From the cell containing the given text, extract its center point as [X, Y] coordinate. 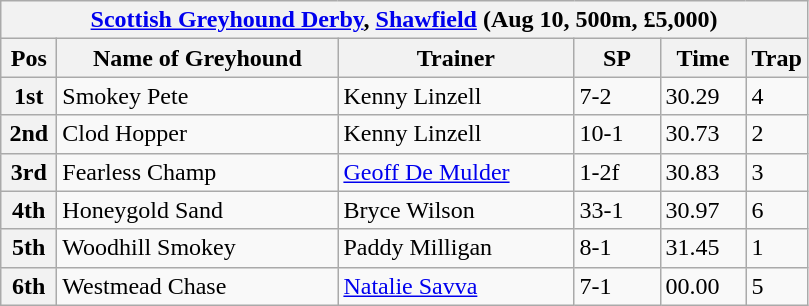
1st [29, 96]
30.97 [703, 210]
8-1 [617, 248]
Woodhill Smokey [198, 248]
Smokey Pete [198, 96]
7-1 [617, 286]
31.45 [703, 248]
Trap [776, 58]
5th [29, 248]
4th [29, 210]
Bryce Wilson [456, 210]
1 [776, 248]
1-2f [617, 172]
2nd [29, 134]
Natalie Savva [456, 286]
6th [29, 286]
SP [617, 58]
10-1 [617, 134]
Westmead Chase [198, 286]
Fearless Champ [198, 172]
Name of Greyhound [198, 58]
5 [776, 286]
3rd [29, 172]
Clod Hopper [198, 134]
6 [776, 210]
Trainer [456, 58]
30.29 [703, 96]
33-1 [617, 210]
7-2 [617, 96]
00.00 [703, 286]
Geoff De Mulder [456, 172]
Paddy Milligan [456, 248]
Honeygold Sand [198, 210]
Time [703, 58]
3 [776, 172]
Scottish Greyhound Derby, Shawfield (Aug 10, 500m, £5,000) [404, 20]
4 [776, 96]
Pos [29, 58]
30.83 [703, 172]
2 [776, 134]
30.73 [703, 134]
